For the text-containing cell, return its midpoint in (x, y) coordinate format. 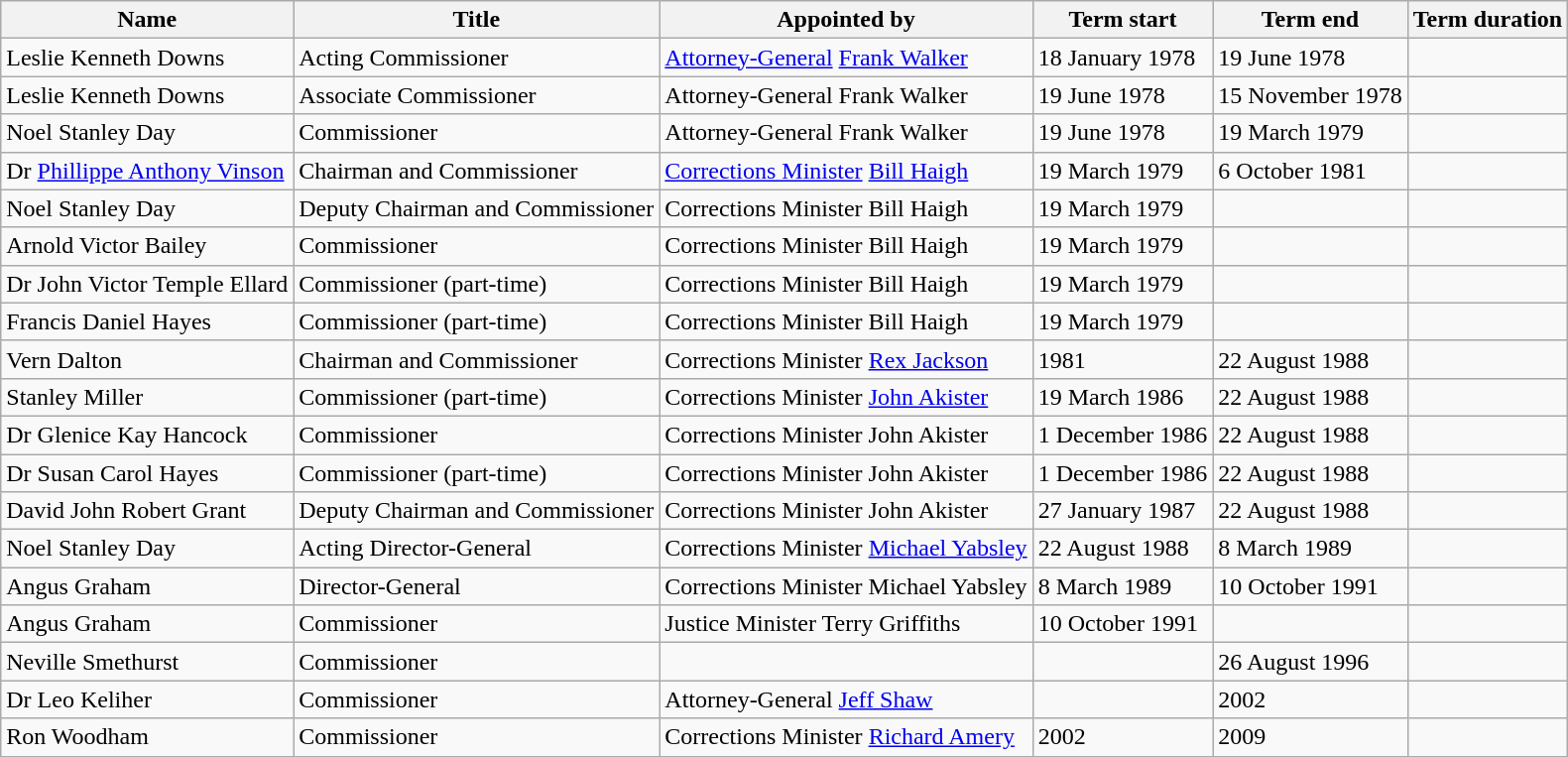
Term start (1123, 20)
Director-General (476, 586)
Acting Director-General (476, 549)
2009 (1310, 737)
15 November 1978 (1310, 95)
26 August 1996 (1310, 662)
Corrections Minister Richard Amery (846, 737)
19 March 1986 (1123, 397)
Associate Commissioner (476, 95)
David John Robert Grant (147, 511)
Dr Leo Keliher (147, 699)
27 January 1987 (1123, 511)
Stanley Miller (147, 397)
Title (476, 20)
Neville Smethurst (147, 662)
Dr Glenice Kay Hancock (147, 435)
Dr Susan Carol Hayes (147, 473)
Corrections Minister Rex Jackson (846, 359)
Dr John Victor Temple Ellard (147, 284)
Arnold Victor Bailey (147, 246)
Ron Woodham (147, 737)
Justice Minister Terry Griffiths (846, 624)
Francis Daniel Hayes (147, 321)
Name (147, 20)
Appointed by (846, 20)
6 October 1981 (1310, 171)
Acting Commissioner (476, 58)
Term duration (1488, 20)
1981 (1123, 359)
18 January 1978 (1123, 58)
Vern Dalton (147, 359)
Attorney-General Jeff Shaw (846, 699)
Term end (1310, 20)
Dr Phillippe Anthony Vinson (147, 171)
